Search for the cell housing the specified text and yield its [x, y] center coordinate. 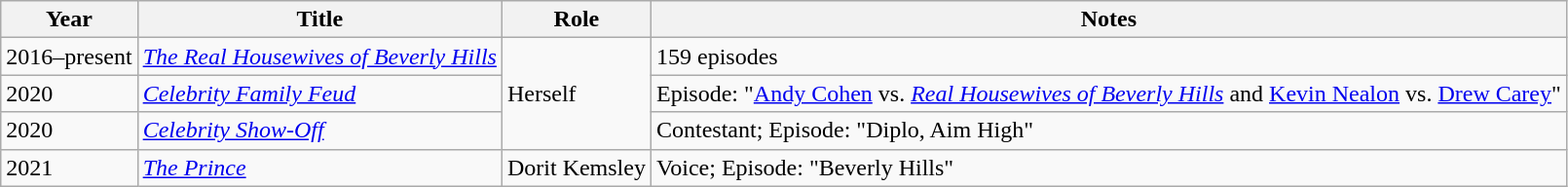
Herself [577, 93]
2021 [69, 168]
Celebrity Family Feud [319, 93]
The Prince [319, 168]
Year [69, 19]
Voice; Episode: "Beverly Hills" [1108, 168]
Contestant; Episode: "Diplo, Aim High" [1108, 131]
Notes [1108, 19]
Celebrity Show-Off [319, 131]
Episode: "Andy Cohen vs. Real Housewives of Beverly Hills and Kevin Nealon vs. Drew Carey" [1108, 93]
Title [319, 19]
2016–present [69, 56]
Role [577, 19]
The Real Housewives of Beverly Hills [319, 56]
Dorit Kemsley [577, 168]
159 episodes [1108, 56]
